Return (X, Y) of the center of cell containing provided text 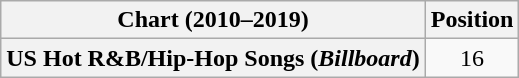
US Hot R&B/Hip-Hop Songs (Billboard) (213, 58)
Position (472, 20)
Chart (2010–2019) (213, 20)
16 (472, 58)
